Identify which cell holds the provided text, then report its (X, Y) central coordinate. 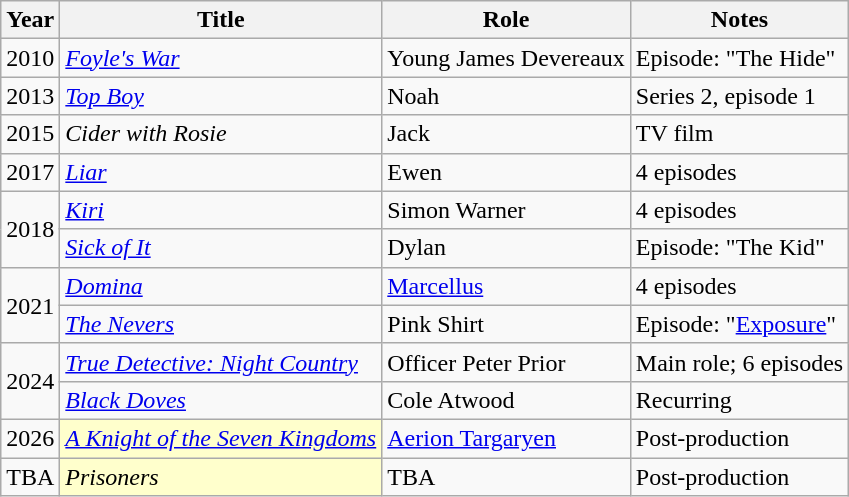
2024 (30, 381)
Pink Shirt (506, 324)
A Knight of the Seven Kingdoms (221, 438)
Notes (739, 20)
The Nevers (221, 324)
Sick of It (221, 248)
Aerion Targaryen (506, 438)
Dylan (506, 248)
Series 2, episode 1 (739, 96)
Foyle's War (221, 58)
Domina (221, 286)
TV film (739, 134)
Noah (506, 96)
2010 (30, 58)
Kiri (221, 210)
2017 (30, 172)
Year (30, 20)
Marcellus (506, 286)
2015 (30, 134)
Top Boy (221, 96)
Main role; 6 episodes (739, 362)
Black Doves (221, 400)
2013 (30, 96)
Episode: "The Kid" (739, 248)
True Detective: Night Country (221, 362)
2026 (30, 438)
2018 (30, 229)
Cider with Rosie (221, 134)
Officer Peter Prior (506, 362)
Liar (221, 172)
Episode: "The Hide" (739, 58)
Prisoners (221, 477)
Role (506, 20)
Cole Atwood (506, 400)
Young James Devereaux (506, 58)
Jack (506, 134)
Ewen (506, 172)
Recurring (739, 400)
2021 (30, 305)
Episode: "Exposure" (739, 324)
Simon Warner (506, 210)
Title (221, 20)
